From the cell containing the given text, extract its center point as [x, y] coordinate. 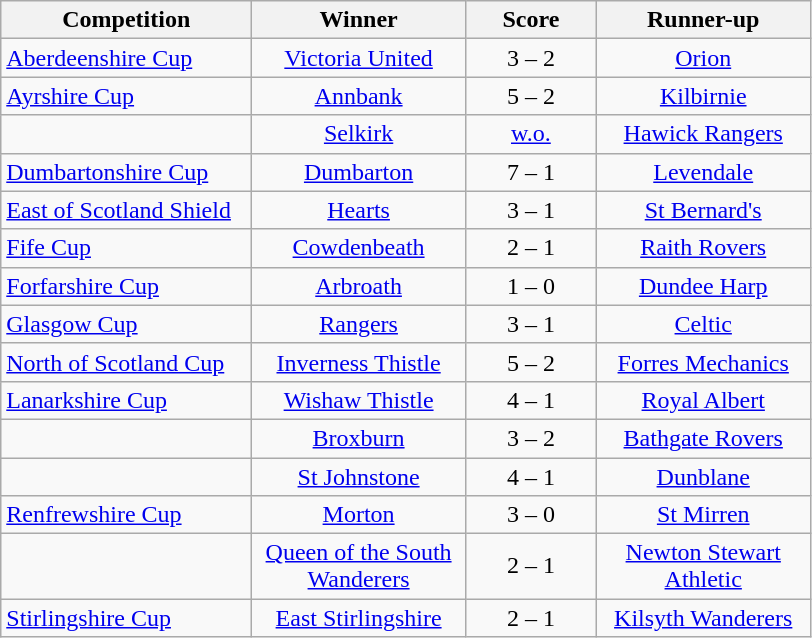
w.o. [530, 134]
Rangers [359, 324]
Inverness Thistle [359, 362]
Raith Rovers [703, 248]
Hearts [359, 210]
Renfrewshire Cup [126, 515]
East of Scotland Shield [126, 210]
Runner-up [703, 20]
Winner [359, 20]
Kilbirnie [703, 96]
7 – 1 [530, 172]
Forfarshire Cup [126, 286]
Arbroath [359, 286]
East Stirlingshire [359, 618]
Aberdeenshire Cup [126, 58]
Queen of the South Wanderers [359, 566]
Dunblane [703, 477]
Glasgow Cup [126, 324]
Royal Albert [703, 400]
3 – 0 [530, 515]
Levendale [703, 172]
St Mirren [703, 515]
Dumbarton [359, 172]
Kilsyth Wanderers [703, 618]
Morton [359, 515]
Lanarkshire Cup [126, 400]
Annbank [359, 96]
St Bernard's [703, 210]
Fife Cup [126, 248]
Newton Stewart Athletic [703, 566]
1 – 0 [530, 286]
Dumbartonshire Cup [126, 172]
Score [530, 20]
Selkirk [359, 134]
Ayrshire Cup [126, 96]
Orion [703, 58]
Cowdenbeath [359, 248]
Broxburn [359, 438]
Forres Mechanics [703, 362]
Dundee Harp [703, 286]
Victoria United [359, 58]
Wishaw Thistle [359, 400]
Bathgate Rovers [703, 438]
St Johnstone [359, 477]
North of Scotland Cup [126, 362]
Competition [126, 20]
Hawick Rangers [703, 134]
Stirlingshire Cup [126, 618]
Celtic [703, 324]
